Determine the [x, y] coordinate at the center of the cell enclosing the given text.  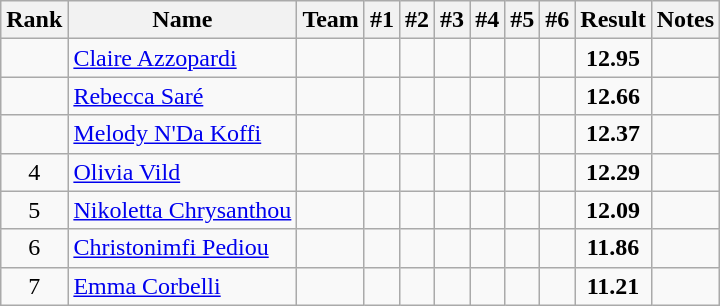
Rebecca Saré [182, 96]
#1 [382, 20]
#6 [558, 20]
#5 [522, 20]
Nikoletta Chrysanthou [182, 210]
#4 [488, 20]
12.95 [613, 58]
12.66 [613, 96]
Rank [34, 20]
Claire Azzopardi [182, 58]
Melody N'Da Koffi [182, 134]
12.09 [613, 210]
11.21 [613, 286]
12.37 [613, 134]
Emma Corbelli [182, 286]
6 [34, 248]
Olivia Vild [182, 172]
Result [613, 20]
7 [34, 286]
4 [34, 172]
Christonimfi Pediou [182, 248]
5 [34, 210]
Name [182, 20]
Notes [685, 20]
#3 [452, 20]
Team [331, 20]
11.86 [613, 248]
#2 [416, 20]
12.29 [613, 172]
